Identify which cell holds the provided text, then report its [x, y] central coordinate. 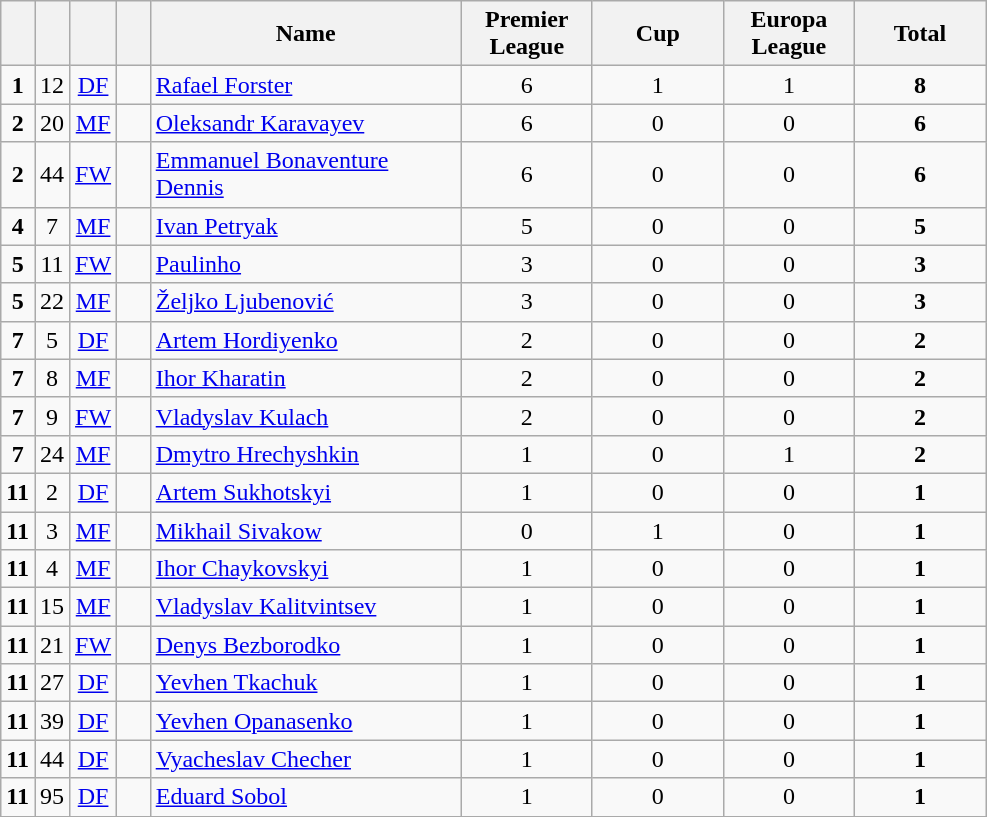
Premier League [526, 34]
Eduard Sobol [306, 797]
Artem Hordiyenko [306, 340]
Oleksandr Karavayev [306, 123]
9 [52, 416]
Željko Ljubenović [306, 302]
Mikhail Sivakow [306, 531]
Cup [658, 34]
Artem Sukhotskyi [306, 492]
Yevhen Tkachuk [306, 683]
12 [52, 85]
Ihor Chaykovskyi [306, 569]
15 [52, 607]
27 [52, 683]
Total [920, 34]
Rafael Forster [306, 85]
Emmanuel Bonaventure Dennis [306, 174]
Paulinho [306, 264]
20 [52, 123]
22 [52, 302]
Vyacheslav Checher [306, 759]
Vladyslav Kulach [306, 416]
Denys Bezborodko [306, 645]
Dmytro Hrechyshkin [306, 454]
Ihor Kharatin [306, 378]
21 [52, 645]
Europa League [788, 34]
39 [52, 721]
Vladyslav Kalitvintsev [306, 607]
95 [52, 797]
Name [306, 34]
Yevhen Opanasenko [306, 721]
24 [52, 454]
Ivan Petryak [306, 226]
